From the cell containing the given text, extract its center point as (X, Y) coordinate. 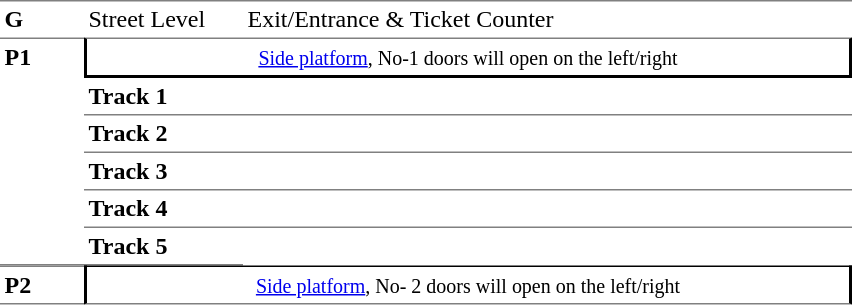
Track 1 (164, 97)
Side platform, No-1 doors will open on the left/right (468, 58)
Track 5 (164, 247)
G (42, 19)
Side platform, No- 2 doors will open on the left/right (468, 286)
Track 4 (164, 209)
Track 3 (164, 172)
Street Level (164, 19)
P2 (42, 286)
P1 (42, 152)
Exit/Entrance & Ticket Counter (548, 19)
Track 2 (164, 135)
